Scan for the cell matching the given text and deliver its (X, Y) coordinate at center. 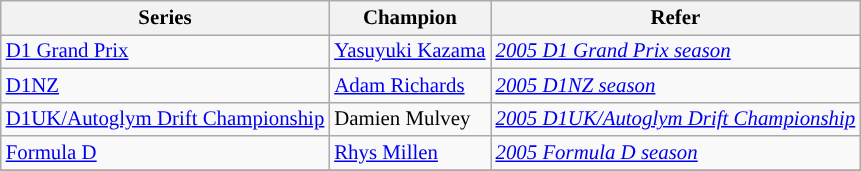
Damien Mulvey (410, 119)
D1UK/Autoglym Drift Championship (166, 119)
Formula D (166, 153)
D1NZ (166, 85)
D1 Grand Prix (166, 51)
Series (166, 18)
Adam Richards (410, 85)
Champion (410, 18)
2005 D1UK/Autoglym Drift Championship (676, 119)
Yasuyuki Kazama (410, 51)
Rhys Millen (410, 153)
Refer (676, 18)
2005 D1 Grand Prix season (676, 51)
2005 D1NZ season (676, 85)
2005 Formula D season (676, 153)
